Provide the (X, Y) coordinate of the cell's center where the given text is located.  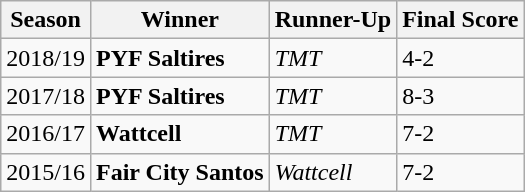
Runner-Up (333, 20)
4-2 (460, 58)
Fair City Santos (180, 172)
2016/17 (46, 134)
2017/18 (46, 96)
2018/19 (46, 58)
Season (46, 20)
2015/16 (46, 172)
8-3 (460, 96)
Final Score (460, 20)
Winner (180, 20)
